Locate the cell with the specified text and output its (X, Y) center coordinate. 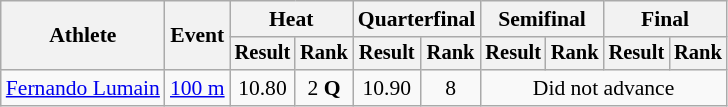
10.90 (387, 88)
2 Q (324, 88)
Semifinal (542, 19)
Heat (292, 19)
Fernando Lumain (83, 88)
100 m (198, 88)
Final (666, 19)
8 (451, 88)
Quarterfinal (417, 19)
Did not advance (603, 88)
Athlete (83, 36)
Event (198, 36)
10.80 (263, 88)
